Identify which cell holds the provided text, then report its [X, Y] central coordinate. 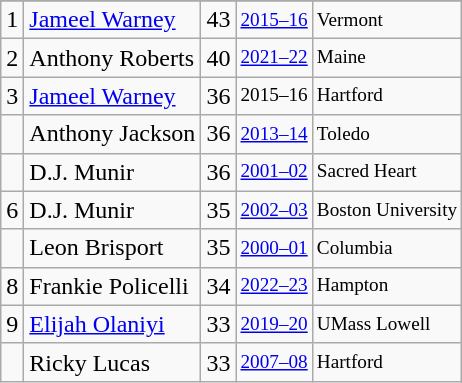
Maine [386, 58]
1 [12, 20]
Elijah Olaniyi [112, 324]
3 [12, 96]
Anthony Roberts [112, 58]
Sacred Heart [386, 172]
Columbia [386, 248]
2001–02 [274, 172]
9 [12, 324]
6 [12, 210]
Toledo [386, 134]
2002–03 [274, 210]
Anthony Jackson [112, 134]
2022–23 [274, 286]
2021–22 [274, 58]
2019–20 [274, 324]
34 [218, 286]
Ricky Lucas [112, 362]
Leon Brisport [112, 248]
Vermont [386, 20]
43 [218, 20]
2 [12, 58]
UMass Lowell [386, 324]
40 [218, 58]
Boston University [386, 210]
Frankie Policelli [112, 286]
2000–01 [274, 248]
2007–08 [274, 362]
Hampton [386, 286]
2013–14 [274, 134]
8 [12, 286]
